Identify which cell holds the provided text, then report its (X, Y) central coordinate. 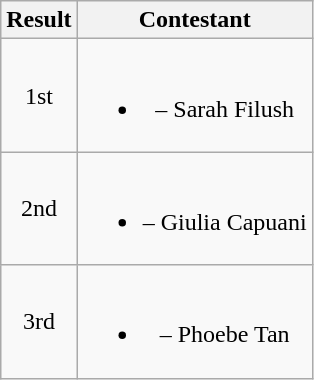
3rd (39, 322)
Contestant (194, 20)
1st (39, 96)
– Sarah Filush (194, 96)
– Giulia Capuani (194, 208)
2nd (39, 208)
– Phoebe Tan (194, 322)
Result (39, 20)
